Provide the [X, Y] coordinate of the cell's center where the given text is located.  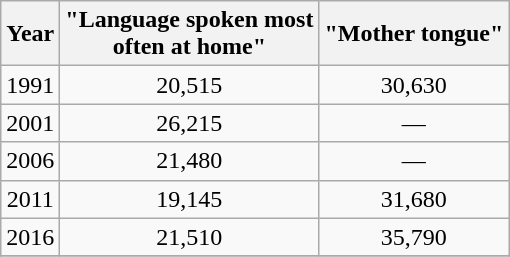
Year [30, 34]
2001 [30, 123]
2011 [30, 199]
30,630 [414, 85]
19,145 [190, 199]
21,480 [190, 161]
1991 [30, 85]
26,215 [190, 123]
31,680 [414, 199]
"Mother tongue" [414, 34]
2006 [30, 161]
"Language spoken mostoften at home" [190, 34]
21,510 [190, 237]
20,515 [190, 85]
35,790 [414, 237]
2016 [30, 237]
